Return the (x, y) coordinate for the center point of the cell that contains the specified text.  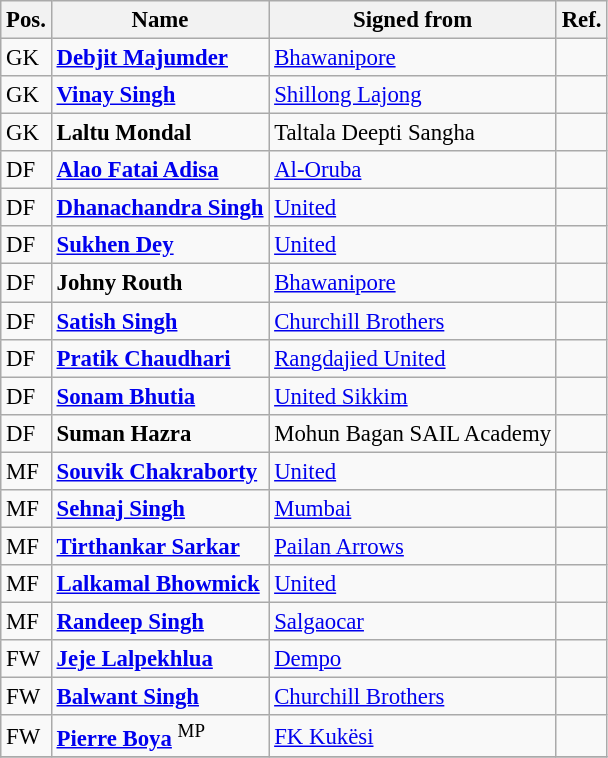
Sonam Bhutia (160, 396)
Sehnaj Singh (160, 509)
Signed from (413, 20)
Taltala Deepti Sangha (413, 133)
Pos. (26, 20)
Pratik Chaudhari (160, 358)
Salgaocar (413, 621)
Ref. (581, 20)
Pierre Boya MP (160, 736)
Jeje Lalpekhlua (160, 659)
Lalkamal Bhowmick (160, 584)
United Sikkim (413, 396)
FK Kukësi (413, 736)
Debjit Majumder (160, 58)
Souvik Chakraborty (160, 471)
Al-Oruba (413, 170)
Mohun Bagan SAIL Academy (413, 433)
Suman Hazra (160, 433)
Laltu Mondal (160, 133)
Sukhen Dey (160, 245)
Randeep Singh (160, 621)
Dempo (413, 659)
Tirthankar Sarkar (160, 546)
Johny Routh (160, 283)
Name (160, 20)
Dhanachandra Singh (160, 208)
Vinay Singh (160, 95)
Shillong Lajong (413, 95)
Pailan Arrows (413, 546)
Balwant Singh (160, 697)
Rangdajied United (413, 358)
Satish Singh (160, 321)
Alao Fatai Adisa (160, 170)
Mumbai (413, 509)
